From the cell containing the given text, extract its center point as [X, Y] coordinate. 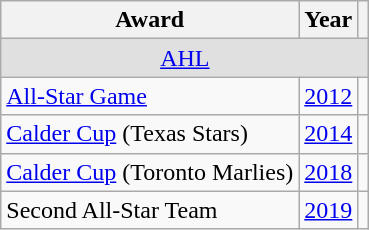
Second All-Star Team [150, 210]
Calder Cup (Toronto Marlies) [150, 172]
2014 [328, 134]
Year [328, 20]
AHL [185, 58]
All-Star Game [150, 96]
2018 [328, 172]
Award [150, 20]
2012 [328, 96]
Calder Cup (Texas Stars) [150, 134]
2019 [328, 210]
